For the text-containing cell, return its midpoint in (x, y) coordinate format. 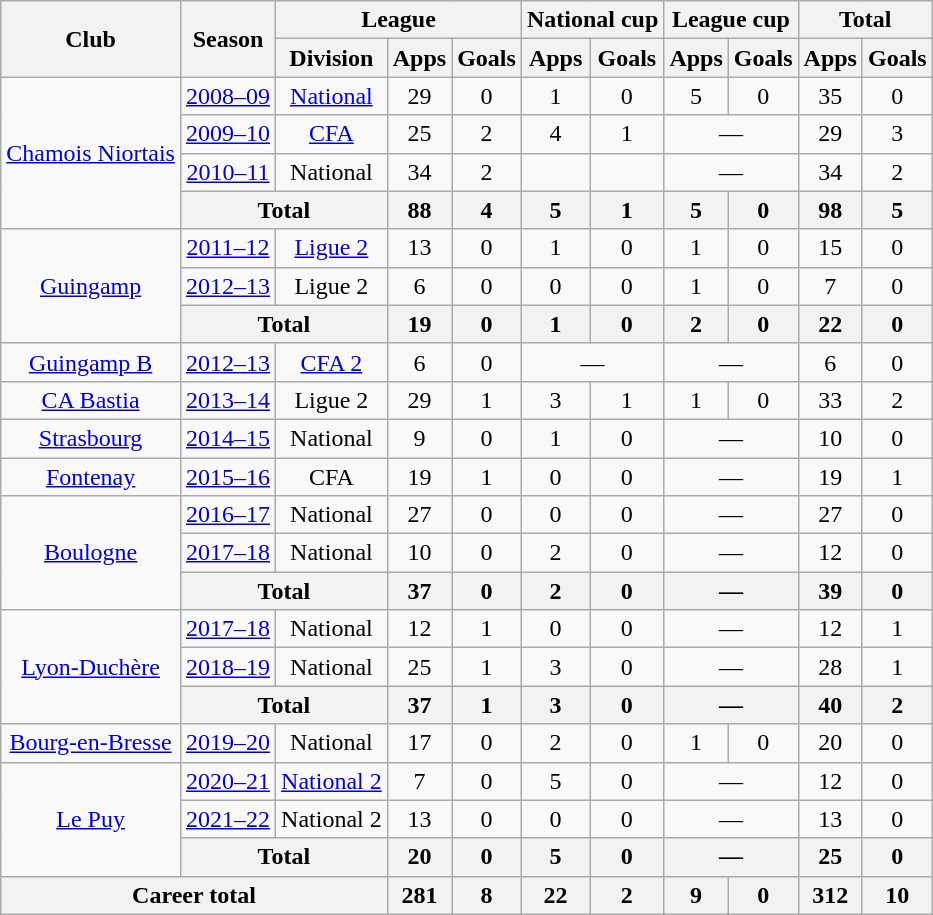
35 (830, 96)
League cup (731, 20)
2015–16 (228, 477)
CA Bastia (91, 400)
CFA 2 (332, 362)
2010–11 (228, 172)
98 (830, 210)
Lyon-Duchère (91, 667)
15 (830, 248)
Club (91, 39)
Chamois Niortais (91, 153)
2021–22 (228, 819)
39 (830, 591)
2019–20 (228, 743)
Season (228, 39)
Fontenay (91, 477)
33 (830, 400)
Bourg-en-Bresse (91, 743)
281 (419, 895)
40 (830, 705)
2020–21 (228, 781)
Division (332, 58)
Strasbourg (91, 438)
Guingamp B (91, 362)
Le Puy (91, 819)
8 (487, 895)
National cup (592, 20)
2014–15 (228, 438)
2009–10 (228, 134)
Boulogne (91, 553)
88 (419, 210)
28 (830, 667)
2011–12 (228, 248)
2008–09 (228, 96)
League (399, 20)
2013–14 (228, 400)
Career total (194, 895)
Guingamp (91, 286)
2016–17 (228, 515)
17 (419, 743)
312 (830, 895)
2018–19 (228, 667)
